Identify which cell holds the provided text, then report its [x, y] central coordinate. 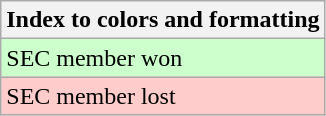
SEC member won [163, 58]
Index to colors and formatting [163, 20]
SEC member lost [163, 96]
